Output the [X, Y] coordinate of the center of the cell containing the given text.  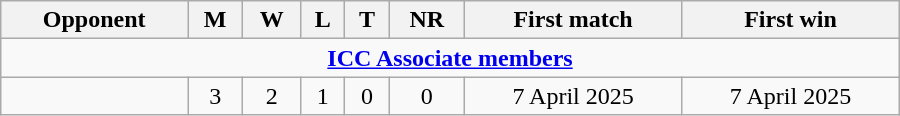
3 [216, 96]
1 [322, 96]
M [216, 20]
T [367, 20]
ICC Associate members [450, 58]
2 [272, 96]
L [322, 20]
W [272, 20]
NR [426, 20]
First match [572, 20]
Opponent [94, 20]
First win [790, 20]
